Capture the cell that displays the provided text and extract its (x, y) central coordinate. 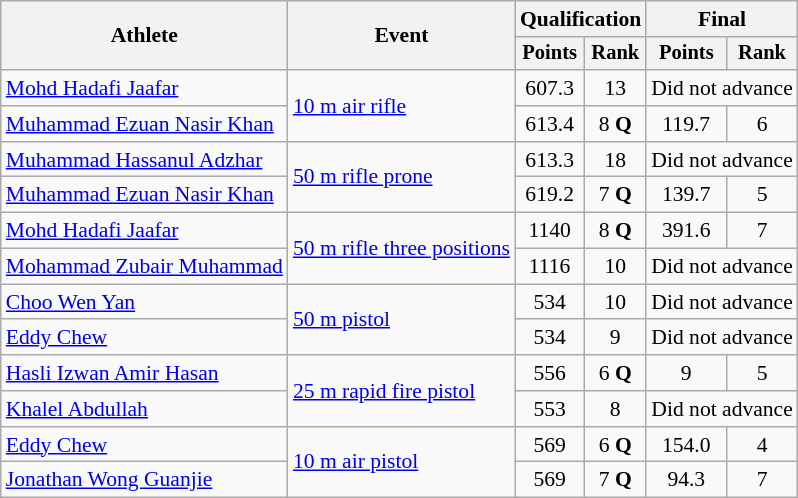
613.3 (550, 160)
18 (615, 160)
154.0 (686, 445)
Mohammad Zubair Muhammad (144, 267)
6 (762, 124)
10 m air pistol (402, 462)
391.6 (686, 231)
10 m air rifle (402, 106)
Athlete (144, 36)
50 m pistol (402, 320)
607.3 (550, 88)
8 (615, 409)
50 m rifle three positions (402, 248)
94.3 (686, 480)
139.7 (686, 195)
1140 (550, 231)
4 (762, 445)
13 (615, 88)
Event (402, 36)
619.2 (550, 195)
1116 (550, 267)
Muhammad Hassanul Adzhar (144, 160)
Jonathan Wong Guanjie (144, 480)
50 m rifle prone (402, 178)
613.4 (550, 124)
Hasli Izwan Amir Hasan (144, 373)
553 (550, 409)
Choo Wen Yan (144, 302)
Khalel Abdullah (144, 409)
Qualification (580, 19)
Final (722, 19)
25 m rapid fire pistol (402, 390)
119.7 (686, 124)
556 (550, 373)
